From the cell containing the given text, extract its center point as [X, Y] coordinate. 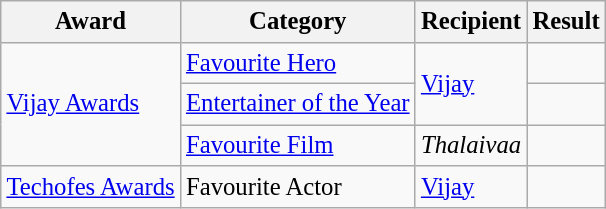
Recipient [471, 22]
Vijay Awards [91, 105]
Favourite Film [298, 146]
Favourite Hero [298, 64]
Favourite Actor [298, 188]
Category [298, 22]
Thalaivaa [471, 146]
Result [566, 22]
Entertainer of the Year [298, 104]
Award [91, 22]
Techofes Awards [91, 188]
